From the cell containing the given text, extract its center point as (x, y) coordinate. 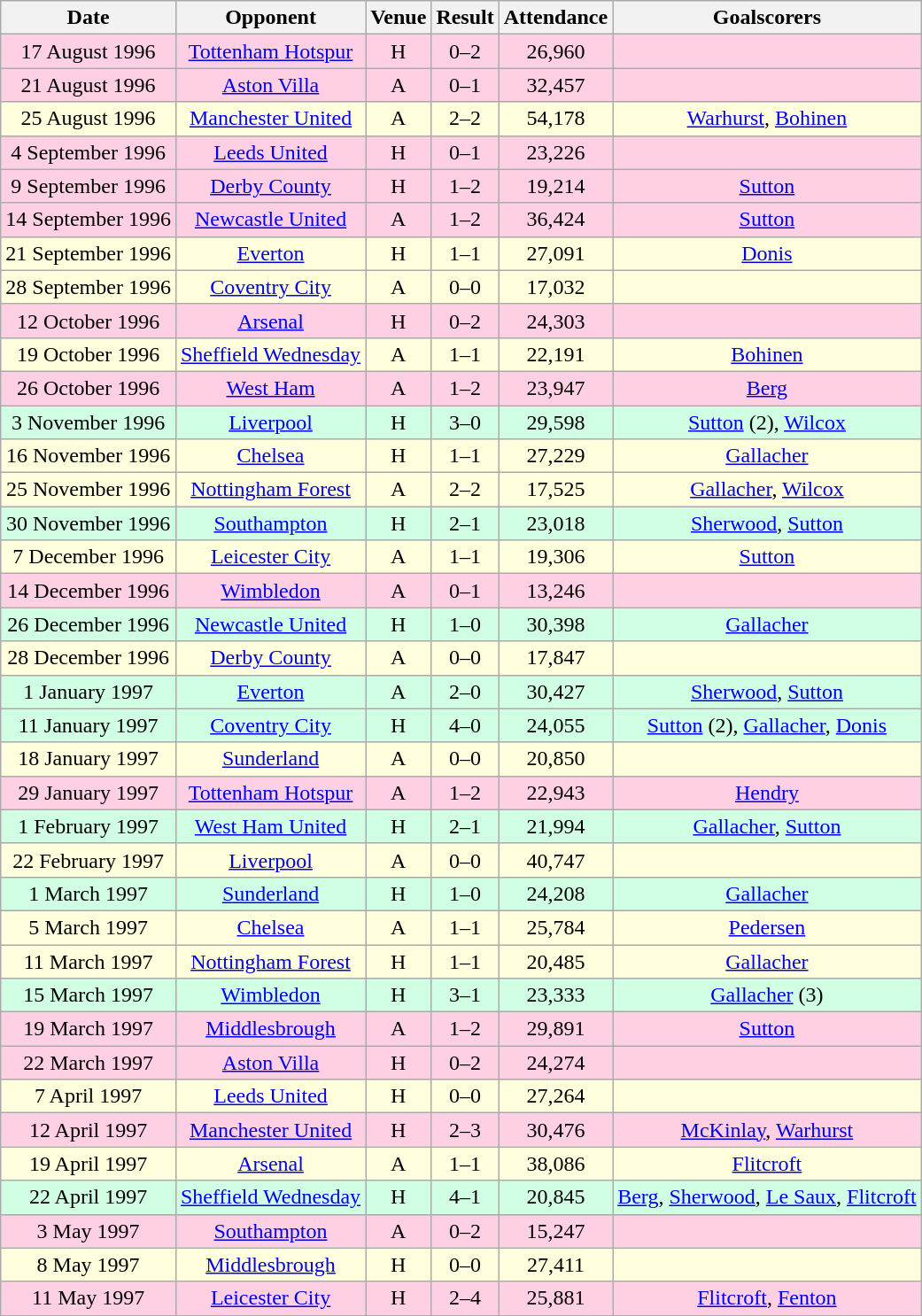
14 December 1996 (89, 591)
20,845 (555, 1197)
2–3 (465, 1130)
24,303 (555, 321)
38,086 (555, 1164)
Berg, Sherwood, Le Saux, Flitcroft (767, 1197)
29 January 1997 (89, 793)
West Ham (270, 388)
27,411 (555, 1265)
Goalscorers (767, 18)
54,178 (555, 119)
19,214 (555, 186)
14 September 1996 (89, 220)
1 January 1997 (89, 692)
Sutton (2), Gallacher, Donis (767, 725)
30,398 (555, 624)
23,226 (555, 152)
3–1 (465, 995)
11 May 1997 (89, 1298)
24,055 (555, 725)
27,229 (555, 456)
22 February 1997 (89, 860)
7 December 1996 (89, 557)
24,274 (555, 1063)
29,891 (555, 1029)
Gallacher, Wilcox (767, 490)
2–0 (465, 692)
McKinlay, Warhurst (767, 1130)
Sutton (2), Wilcox (767, 422)
Date (89, 18)
Result (465, 18)
30,427 (555, 692)
22 March 1997 (89, 1063)
5 March 1997 (89, 927)
28 December 1996 (89, 658)
17,847 (555, 658)
18 January 1997 (89, 759)
25,881 (555, 1298)
19 March 1997 (89, 1029)
Flitcroft (767, 1164)
32,457 (555, 85)
16 November 1996 (89, 456)
19 April 1997 (89, 1164)
20,850 (555, 759)
Bohinen (767, 354)
22 April 1997 (89, 1197)
22,943 (555, 793)
8 May 1997 (89, 1265)
29,598 (555, 422)
22,191 (555, 354)
30 November 1996 (89, 523)
3 November 1996 (89, 422)
Warhurst, Bohinen (767, 119)
3 May 1997 (89, 1231)
27,091 (555, 253)
20,485 (555, 961)
4–1 (465, 1197)
17,525 (555, 490)
40,747 (555, 860)
24,208 (555, 894)
30,476 (555, 1130)
11 March 1997 (89, 961)
25 November 1996 (89, 490)
2–4 (465, 1298)
15,247 (555, 1231)
9 September 1996 (89, 186)
Hendry (767, 793)
19,306 (555, 557)
Berg (767, 388)
26 October 1996 (89, 388)
36,424 (555, 220)
Gallacher (3) (767, 995)
15 March 1997 (89, 995)
7 April 1997 (89, 1096)
11 January 1997 (89, 725)
27,264 (555, 1096)
17 August 1996 (89, 51)
13,246 (555, 591)
Flitcroft, Fenton (767, 1298)
23,018 (555, 523)
21,994 (555, 826)
23,947 (555, 388)
Gallacher, Sutton (767, 826)
25,784 (555, 927)
Opponent (270, 18)
4 September 1996 (89, 152)
Donis (767, 253)
3–0 (465, 422)
Pedersen (767, 927)
1 February 1997 (89, 826)
1 March 1997 (89, 894)
25 August 1996 (89, 119)
21 August 1996 (89, 85)
West Ham United (270, 826)
Venue (399, 18)
21 September 1996 (89, 253)
4–0 (465, 725)
12 October 1996 (89, 321)
19 October 1996 (89, 354)
Attendance (555, 18)
28 September 1996 (89, 287)
12 April 1997 (89, 1130)
23,333 (555, 995)
17,032 (555, 287)
26 December 1996 (89, 624)
26,960 (555, 51)
